Find where the given text appears and provide that cell's center as (x, y) coordinate. 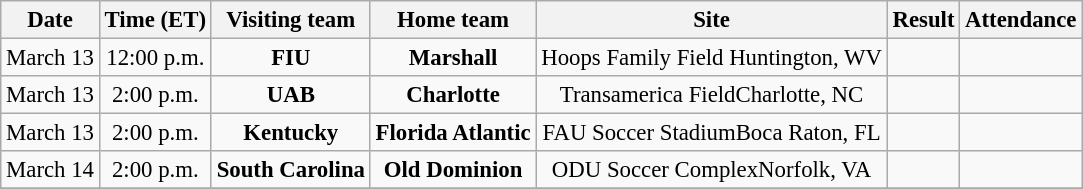
Transamerica FieldCharlotte, NC (712, 95)
Home team (453, 20)
UAB (290, 95)
12:00 p.m. (155, 58)
South Carolina (290, 170)
Attendance (1021, 20)
Charlotte (453, 95)
Result (924, 20)
Kentucky (290, 133)
Marshall (453, 58)
Date (50, 20)
Florida Atlantic (453, 133)
Site (712, 20)
Time (ET) (155, 20)
Visiting team (290, 20)
March 14 (50, 170)
Hoops Family Field Huntington, WV (712, 58)
Old Dominion (453, 170)
FAU Soccer StadiumBoca Raton, FL (712, 133)
ODU Soccer ComplexNorfolk, VA (712, 170)
FIU (290, 58)
